Return the (x, y) coordinate for the center point of the cell that contains the specified text.  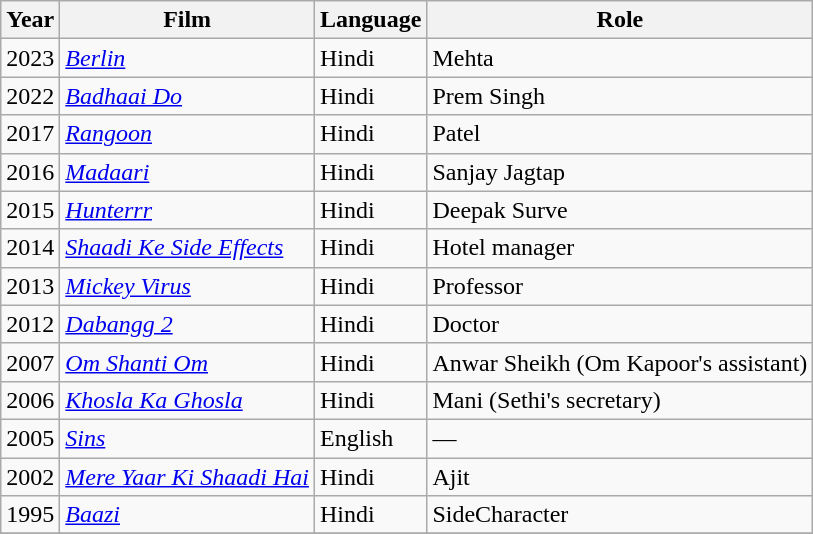
SideCharacter (620, 515)
2013 (30, 286)
2023 (30, 58)
Ajit (620, 477)
Anwar Sheikh (Om Kapoor's assistant) (620, 362)
Film (188, 20)
Prem Singh (620, 96)
Mehta (620, 58)
Rangoon (188, 134)
2015 (30, 210)
Mickey Virus (188, 286)
Professor (620, 286)
Baazi (188, 515)
Patel (620, 134)
2007 (30, 362)
Hunterrr (188, 210)
Khosla Ka Ghosla (188, 400)
Language (370, 20)
2005 (30, 438)
2017 (30, 134)
2016 (30, 172)
Om Shanti Om (188, 362)
Deepak Surve (620, 210)
2002 (30, 477)
Year (30, 20)
Role (620, 20)
2022 (30, 96)
2012 (30, 324)
Shaadi Ke Side Effects (188, 248)
Madaari (188, 172)
2006 (30, 400)
English (370, 438)
Mere Yaar Ki Shaadi Hai (188, 477)
Berlin (188, 58)
Sanjay Jagtap (620, 172)
Mani (Sethi's secretary) (620, 400)
Hotel manager (620, 248)
— (620, 438)
Dabangg 2 (188, 324)
Badhaai Do (188, 96)
2014 (30, 248)
Sins (188, 438)
Doctor (620, 324)
1995 (30, 515)
